Extract the (X, Y) coordinate from the center of the cell holding the provided text.  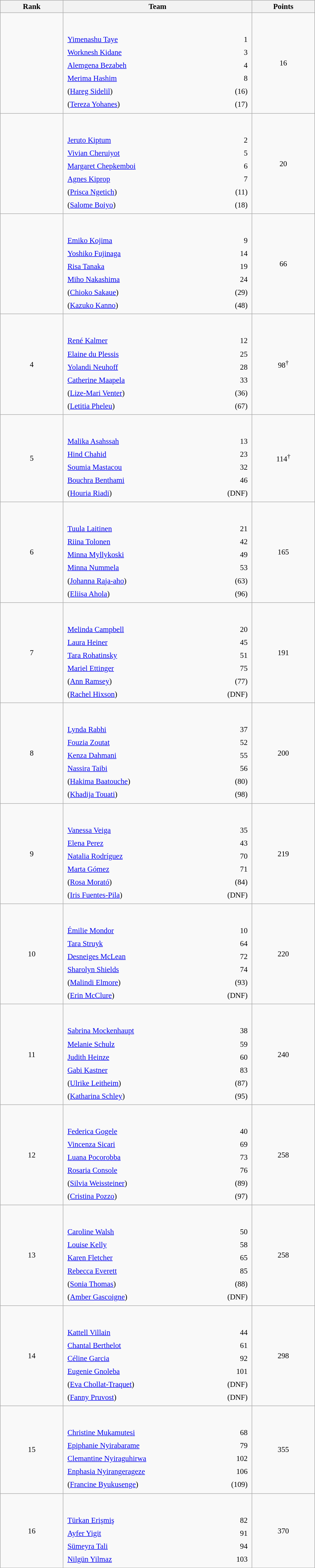
50 (225, 1232)
Vanessa Veiga 35 Elena Perez 43 Natalia Rodríguez 70 Marta Gómez 71 (Rosa Morató) (84) (Iris Fuentes-Pila) (DNF) (157, 854)
Vivian Cheruiyot (141, 153)
75 (224, 668)
25 (231, 354)
94 (229, 1546)
Soumia Mastacou (132, 467)
(67) (231, 406)
Kattell Villain 44 Chantal Berthelot 61 Céline Garcia 92 Eugenie Gnoleba 101 (Eva Chollat-Traquet) (DNF) (Fanny Pruvost) (DNF) (157, 1356)
(Prisca Ngetich) (141, 192)
Rebecca Everett (132, 1271)
Bouchra Benthami (132, 480)
Caroline Walsh 50 Louise Kelly 58 Karen Fletcher 65 Rebecca Everett 85 (Sonia Thomas) (88) (Amber Gascoigne) (DNF) (157, 1255)
Team (157, 7)
23 (224, 454)
Lynda Rabhi 37 Fouzia Zoutat 52 Kenza Dahmani 55 Nassira Taibi 56 (Hakima Baatouche) (80) (Khadija Touati) (98) (157, 753)
43 (223, 843)
Elaine du Plessis (138, 354)
Sümeyra Tali (137, 1546)
60 (233, 1057)
(84) (223, 882)
Sabrina Mockenhaupt 38 Melanie Schulz 59 Judith Heinze 60 Gabi Kastner 83 (Ulrike Leitheim) (87) (Katharina Schley) (95) (157, 1054)
(Malindi Elmore) (132, 983)
(77) (224, 681)
Nilgün Yilmaz (137, 1559)
44 (227, 1332)
Gabi Kastner (140, 1070)
Minna Nummela (139, 568)
(Erin McClure) (132, 996)
Riina Tolonen (139, 542)
102 (231, 1459)
(Ulrike Leitheim) (140, 1083)
Hind Chahid (132, 454)
Points (283, 7)
Clemantine Nyiraguhirwa (140, 1459)
(93) (224, 983)
69 (231, 1145)
Risa Tanaka (137, 266)
(Cristina Pozzo) (139, 1196)
64 (224, 943)
72 (224, 956)
Lynda Rabhi (140, 730)
(Johanna Raja-aho) (139, 581)
Türkan Erişmiş (137, 1520)
Natalia Rodríguez (131, 856)
114† (283, 458)
(Eva Chollat-Traquet) (134, 1384)
73 (231, 1157)
(Tereza Yohanes) (139, 104)
Worknesh Kidane (139, 53)
(Fanny Pruvost) (134, 1397)
Luana Pocorobba (139, 1157)
(Amber Gascoigne) (132, 1297)
49 (231, 555)
Mariel Ettinger (132, 668)
(Chioko Sakaue) (137, 293)
Margaret Chepkemboi (141, 166)
33 (231, 380)
42 (231, 542)
24 (229, 279)
37 (231, 730)
Rank (32, 7)
38 (233, 1031)
(Francine Byukusenge) (140, 1485)
191 (283, 653)
91 (229, 1533)
(Ann Ramsey) (132, 681)
Caroline Walsh (132, 1232)
(Sonia Thomas) (132, 1284)
(98) (231, 794)
Federica Gogele (139, 1131)
2 (233, 140)
3 (231, 53)
Émilie Mondor 10 Tara Struyk 64 Desneiges McLean 72 Sharolyn Shields 74 (Malindi Elmore) (93) (Erin McClure) (DNF) (157, 954)
165 (283, 552)
15 (32, 1450)
Christine Mukamutesi (140, 1433)
(Silvia Weissteiner) (139, 1183)
52 (231, 743)
66 (283, 264)
82 (229, 1520)
(97) (231, 1196)
Céline Garcia (134, 1358)
(109) (231, 1485)
Elena Perez (131, 843)
79 (231, 1446)
(63) (231, 581)
Laura Heiner (132, 642)
68 (231, 1433)
103 (229, 1559)
51 (224, 655)
Catherine Maapela (138, 380)
35 (223, 830)
Jeruto Kiptum (141, 140)
Fouzia Zoutat (140, 743)
19 (229, 266)
Nassira Taibi (140, 769)
Christine Mukamutesi 68 Epiphanie Nyirabarame 79 Clemantine Nyiraguhirwa 102 Enphasia Nyirangerageze 106 (Francine Byukusenge) (109) (157, 1450)
(Salome Boiyo) (141, 205)
Sabrina Mockenhaupt (140, 1031)
59 (233, 1044)
(36) (231, 393)
(88) (225, 1284)
58 (225, 1245)
Kenza Dahmani (140, 756)
(29) (229, 293)
200 (283, 753)
53 (231, 568)
101 (227, 1371)
Yimenashu Taye 1 Worknesh Kidane 3 Alemgena Bezabeh 4 Merima Hashim 8 (Hareg Sidelil) (16) (Tereza Yohanes) (17) (157, 63)
Miho Nakashima (137, 279)
Tara Struyk (132, 943)
Emiko Kojima (137, 240)
Desneiges McLean (132, 956)
83 (233, 1070)
71 (223, 869)
(Houria Riadi) (132, 493)
74 (224, 969)
355 (283, 1450)
298 (283, 1356)
240 (283, 1054)
(48) (229, 305)
Merima Hashim (139, 78)
Enphasia Nyirangerageze (140, 1472)
(Iris Fuentes-Pila) (131, 895)
28 (231, 367)
(17) (231, 104)
21 (231, 529)
(11) (233, 192)
Tuula Laitinen (139, 529)
(Rosa Morató) (131, 882)
Yimenashu Taye (139, 40)
Yolandi Neuhoff (138, 367)
(96) (231, 594)
Melinda Campbell (132, 629)
Jeruto Kiptum 2 Vivian Cheruiyot 5 Margaret Chepkemboi 6 Agnes Kiprop 7 (Prisca Ngetich) (11) (Salome Boiyo) (18) (157, 164)
(Rachel Hixson) (132, 694)
Emiko Kojima 9 Yoshiko Fujinaga 14 Risa Tanaka 19 Miho Nakashima 24 (Chioko Sakaue) (29) (Kazuko Kanno) (48) (157, 264)
Émilie Mondor (132, 930)
70 (223, 856)
56 (231, 769)
65 (225, 1258)
76 (231, 1170)
Sharolyn Shields (132, 969)
Kattell Villain (134, 1332)
Marta Gómez (131, 869)
Melinda Campbell 20 Laura Heiner 45 Tara Rohatinsky 51 Mariel Ettinger 75 (Ann Ramsey) (77) (Rachel Hixson) (DNF) (157, 653)
(95) (233, 1096)
Louise Kelly (132, 1245)
Türkan Erişmiş 82 Ayfer Yigit 91 Sümeyra Tali 94 Nilgün Yilmaz 103 (157, 1531)
Alemgena Bezabeh (139, 65)
Federica Gogele 40 Vincenza Sicari 69 Luana Pocorobba 73 Rosaria Console 76 (Silvia Weissteiner) (89) (Cristina Pozzo) (97) (157, 1155)
55 (231, 756)
219 (283, 854)
Tara Rohatinsky (132, 655)
Minna Myllykoski (139, 555)
61 (227, 1345)
(Lize-Mari Venter) (138, 393)
(Letitia Pheleu) (138, 406)
106 (231, 1472)
(Eliisa Ahola) (139, 594)
Rosaria Console (139, 1170)
92 (227, 1358)
Malika Asahssah (132, 441)
85 (225, 1271)
Melanie Schulz (140, 1044)
46 (224, 480)
(Katharina Schley) (140, 1096)
Tuula Laitinen 21 Riina Tolonen 42 Minna Myllykoski 49 Minna Nummela 53 (Johanna Raja-aho) (63) (Eliisa Ahola) (96) (157, 552)
32 (224, 467)
René Kalmer 12 Elaine du Plessis 25 Yolandi Neuhoff 28 Catherine Maapela 33 (Lize-Mari Venter) (36) (Letitia Pheleu) (67) (157, 364)
(89) (231, 1183)
Malika Asahssah 13 Hind Chahid 23 Soumia Mastacou 32 Bouchra Benthami 46 (Houria Riadi) (DNF) (157, 458)
Vanessa Veiga (131, 830)
(Hareg Sidelil) (139, 91)
Judith Heinze (140, 1057)
Yoshiko Fujinaga (137, 253)
Agnes Kiprop (141, 179)
Epiphanie Nyirabarame (140, 1446)
Vincenza Sicari (139, 1145)
Chantal Berthelot (134, 1345)
René Kalmer (138, 341)
98† (283, 364)
(Hakima Baatouche) (140, 782)
(80) (231, 782)
220 (283, 954)
Karen Fletcher (132, 1258)
45 (224, 642)
370 (283, 1531)
Ayfer Yigit (137, 1533)
(87) (233, 1083)
(Kazuko Kanno) (137, 305)
11 (32, 1054)
Eugenie Gnoleba (134, 1371)
(18) (233, 205)
(Khadija Touati) (140, 794)
(16) (231, 91)
40 (231, 1131)
1 (231, 40)
